Search for the cell housing the specified text and yield its [x, y] center coordinate. 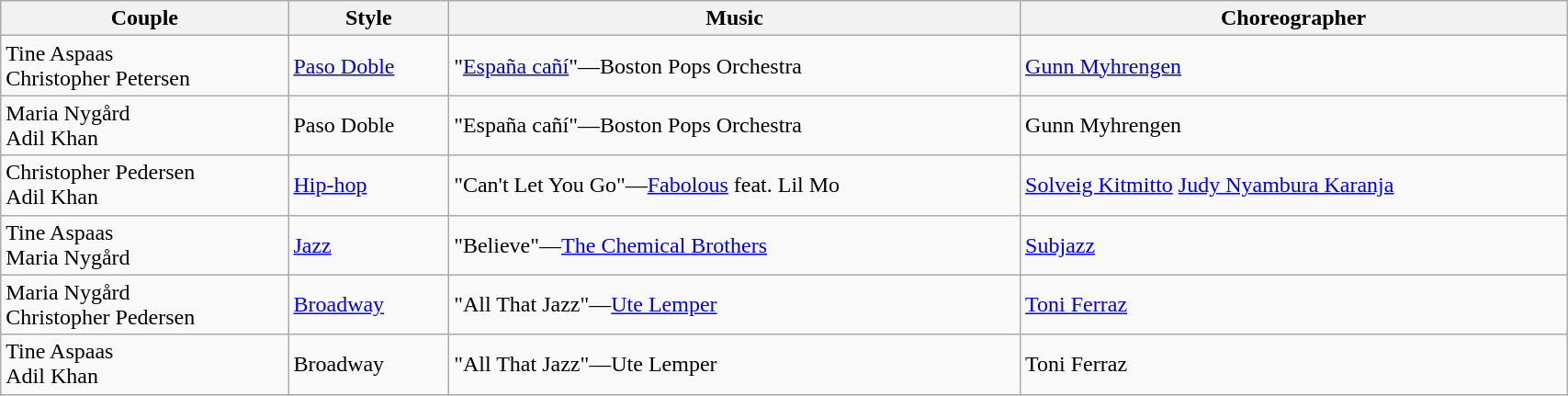
Hip-hop [369, 186]
Solveig Kitmitto Judy Nyambura Karanja [1293, 186]
Maria NygårdAdil Khan [145, 125]
Tine AspaasMaria Nygård [145, 244]
Subjazz [1293, 244]
Music [735, 18]
"Believe"—The Chemical Brothers [735, 244]
Maria NygårdChristopher Pedersen [145, 305]
Choreographer [1293, 18]
Tine AspaasAdil Khan [145, 364]
Jazz [369, 244]
"Can't Let You Go"—Fabolous feat. Lil Mo [735, 186]
Style [369, 18]
Christopher PedersenAdil Khan [145, 186]
Couple [145, 18]
Tine AspaasChristopher Petersen [145, 66]
